Determine the [x, y] coordinate at the center of the cell enclosing the given text.  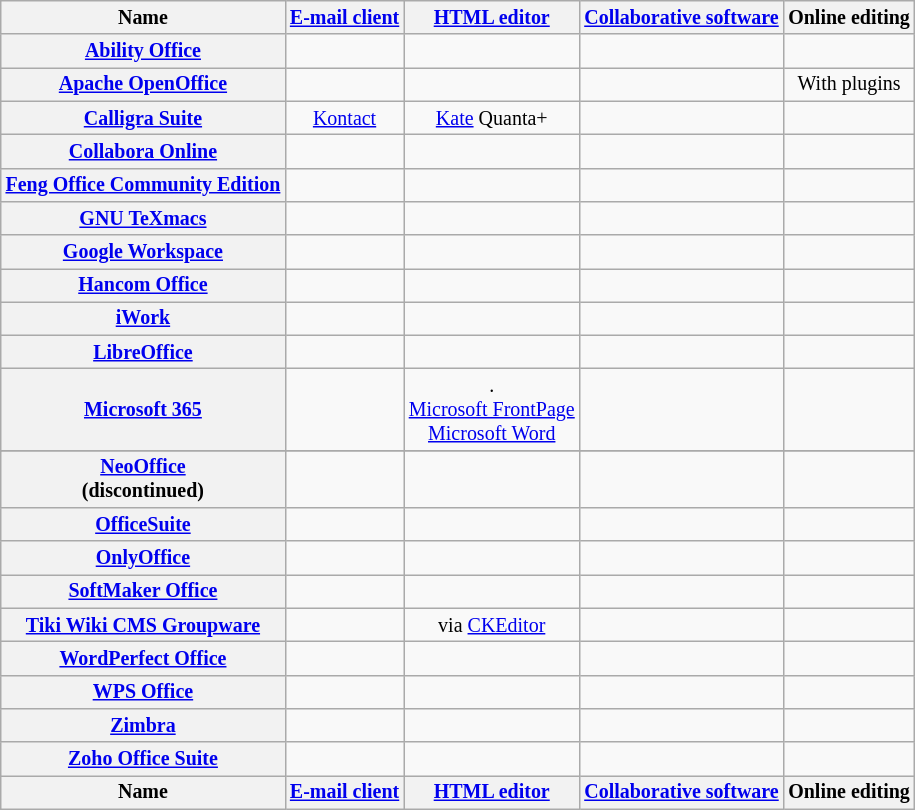
OfficeSuite [143, 524]
WPS Office [143, 692]
Kontact [344, 118]
Hancom Office [143, 286]
Feng Office Community Edition [143, 184]
Google Workspace [143, 252]
Kate Quanta+ [492, 118]
Apache OpenOffice [143, 84]
Tiki Wiki CMS Groupware [143, 626]
Collabora Online [143, 152]
WordPerfect Office [143, 658]
LibreOffice [143, 352]
OnlyOffice [143, 558]
SoftMaker Office [143, 592]
With plugins [848, 84]
NeoOffice (discontinued) [143, 480]
Calligra Suite [143, 118]
via CKEditor [492, 626]
GNU TeXmacs [143, 218]
Ability Office [143, 52]
Zimbra [143, 726]
.Microsoft FrontPageMicrosoft Word [492, 410]
iWork [143, 318]
Zoho Office Suite [143, 758]
Microsoft 365 [143, 410]
